Extract the (X, Y) coordinate from the center of the cell holding the provided text.  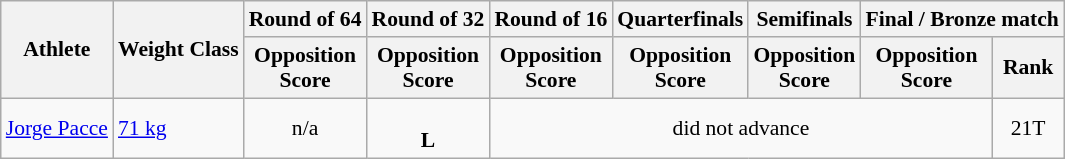
n/a (306, 128)
L (428, 128)
Rank (1028, 68)
Round of 16 (550, 19)
Round of 32 (428, 19)
Jorge Pacce (57, 128)
Weight Class (178, 50)
Final / Bronze match (962, 19)
did not advance (740, 128)
71 kg (178, 128)
Semifinals (804, 19)
Round of 64 (306, 19)
Quarterfinals (680, 19)
21T (1028, 128)
Athlete (57, 50)
